Output the (x, y) coordinate of the center of the cell containing the given text.  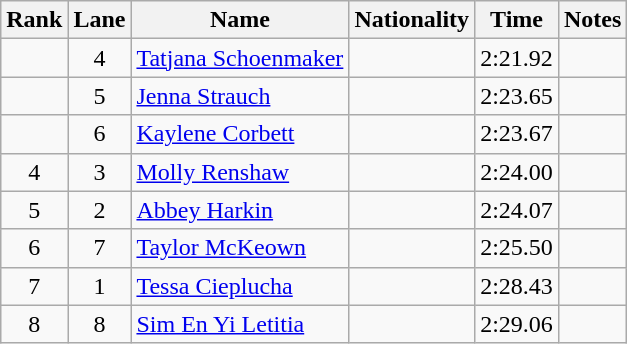
Tatjana Schoenmaker (240, 58)
Kaylene Corbett (240, 134)
2:28.43 (517, 286)
2 (100, 210)
Nationality (412, 20)
2:24.00 (517, 172)
Sim En Yi Letitia (240, 324)
2:24.07 (517, 210)
Rank (34, 20)
Lane (100, 20)
2:25.50 (517, 248)
Taylor McKeown (240, 248)
2:23.67 (517, 134)
Abbey Harkin (240, 210)
Jenna Strauch (240, 96)
Time (517, 20)
Molly Renshaw (240, 172)
Name (240, 20)
Notes (592, 20)
2:21.92 (517, 58)
2:23.65 (517, 96)
3 (100, 172)
Tessa Cieplucha (240, 286)
2:29.06 (517, 324)
1 (100, 286)
